From the cell containing the given text, extract its center point as [X, Y] coordinate. 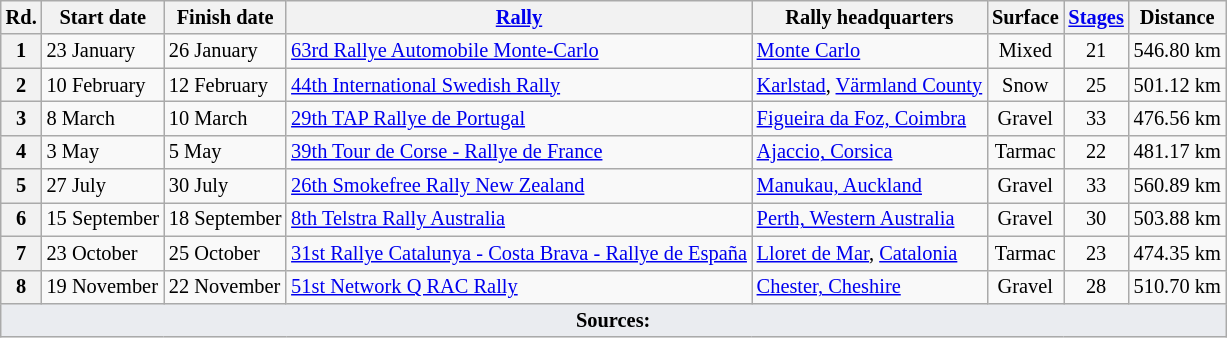
10 February [103, 85]
8 [22, 287]
Figueira da Foz, Coimbra [870, 118]
51st Network Q RAC Rally [518, 287]
5 May [225, 152]
546.80 km [1178, 51]
23 October [103, 253]
26 January [225, 51]
31st Rallye Catalunya - Costa Brava - Rallye de España [518, 253]
6 [22, 219]
15 September [103, 219]
7 [22, 253]
10 March [225, 118]
4 [22, 152]
39th Tour de Corse - Rallye de France [518, 152]
25 [1096, 85]
27 July [103, 186]
Surface [1025, 17]
21 [1096, 51]
1 [22, 51]
Sources: [614, 320]
23 [1096, 253]
Manukau, Auckland [870, 186]
Stages [1096, 17]
Rally [518, 17]
8 March [103, 118]
Finish date [225, 17]
Mixed [1025, 51]
23 January [103, 51]
510.70 km [1178, 287]
560.89 km [1178, 186]
Distance [1178, 17]
Lloret de Mar, Catalonia [870, 253]
22 November [225, 287]
29th TAP Rallye de Portugal [518, 118]
25 October [225, 253]
503.88 km [1178, 219]
26th Smokefree Rally New Zealand [518, 186]
30 July [225, 186]
Monte Carlo [870, 51]
481.17 km [1178, 152]
Ajaccio, Corsica [870, 152]
28 [1096, 287]
3 [22, 118]
18 September [225, 219]
Karlstad, Värmland County [870, 85]
501.12 km [1178, 85]
Snow [1025, 85]
Rally headquarters [870, 17]
19 November [103, 287]
Rd. [22, 17]
63rd Rallye Automobile Monte-Carlo [518, 51]
Perth, Western Australia [870, 219]
44th International Swedish Rally [518, 85]
22 [1096, 152]
5 [22, 186]
474.35 km [1178, 253]
8th Telstra Rally Australia [518, 219]
12 February [225, 85]
30 [1096, 219]
3 May [103, 152]
2 [22, 85]
476.56 km [1178, 118]
Start date [103, 17]
Chester, Cheshire [870, 287]
